Determine the [x, y] coordinate at the center of the cell enclosing the given text.  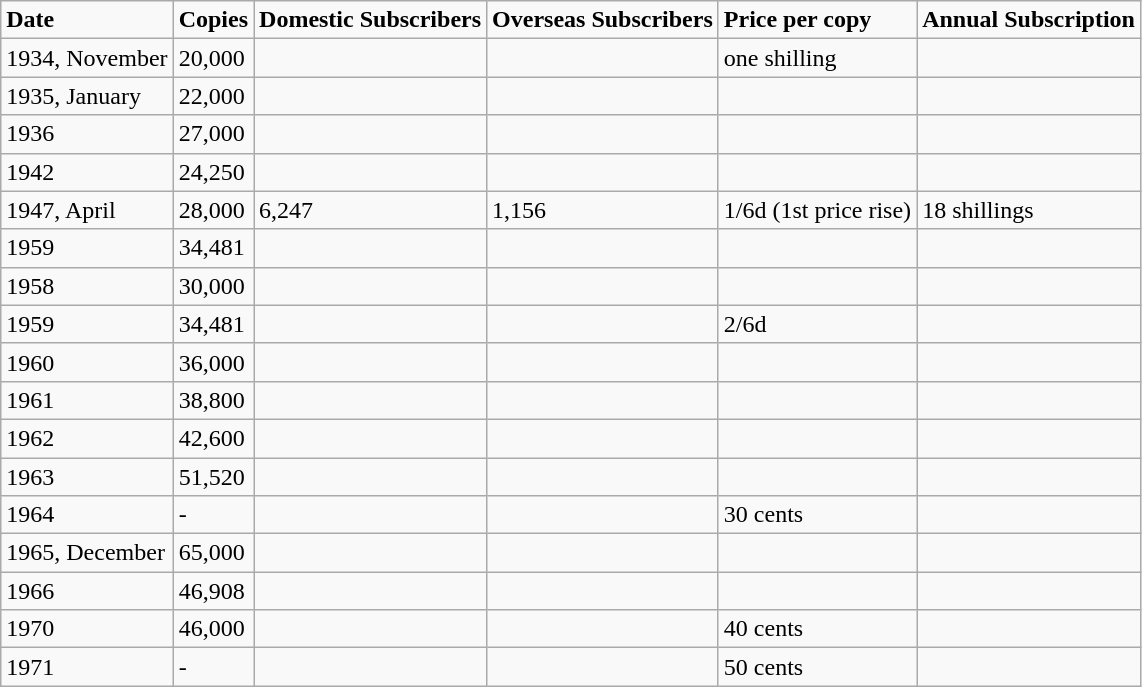
1942 [87, 172]
Date [87, 20]
42,600 [213, 438]
1965, December [87, 553]
1966 [87, 591]
1964 [87, 515]
1961 [87, 400]
18 shillings [1029, 210]
6,247 [370, 210]
27,000 [213, 134]
1947, April [87, 210]
1960 [87, 362]
51,520 [213, 477]
28,000 [213, 210]
Domestic Subscribers [370, 20]
one shilling [817, 58]
1936 [87, 134]
1935, January [87, 96]
Copies [213, 20]
Annual Subscription [1029, 20]
Price per copy [817, 20]
1958 [87, 286]
22,000 [213, 96]
30,000 [213, 286]
20,000 [213, 58]
24,250 [213, 172]
1/6d (1st price rise) [817, 210]
38,800 [213, 400]
1971 [87, 667]
1970 [87, 629]
1934, November [87, 58]
2/6d [817, 324]
1963 [87, 477]
36,000 [213, 362]
1962 [87, 438]
30 cents [817, 515]
65,000 [213, 553]
1,156 [603, 210]
50 cents [817, 667]
46,908 [213, 591]
Overseas Subscribers [603, 20]
40 cents [817, 629]
46,000 [213, 629]
